Extract the [X, Y] coordinate from the center of the cell holding the provided text.  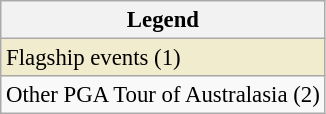
Flagship events (1) [163, 58]
Other PGA Tour of Australasia (2) [163, 95]
Legend [163, 20]
